Pinpoint the cell where the given text exists, returning its (x, y) midpoint coordinate. 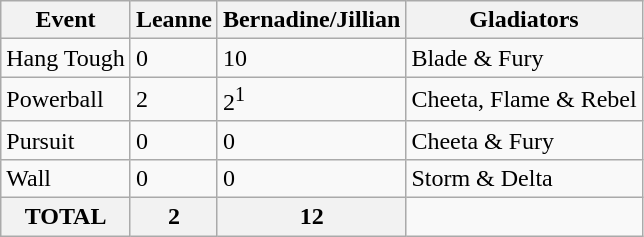
TOTAL (66, 217)
Wall (66, 178)
Bernadine/Jillian (311, 20)
12 (311, 217)
Pursuit (66, 140)
21 (311, 100)
Powerball (66, 100)
Event (66, 20)
Cheeta & Fury (524, 140)
Storm & Delta (524, 178)
Blade & Fury (524, 58)
Hang Tough (66, 58)
10 (311, 58)
Gladiators (524, 20)
Cheeta, Flame & Rebel (524, 100)
Leanne (174, 20)
